Output the [X, Y] coordinate of the center of the cell containing the given text.  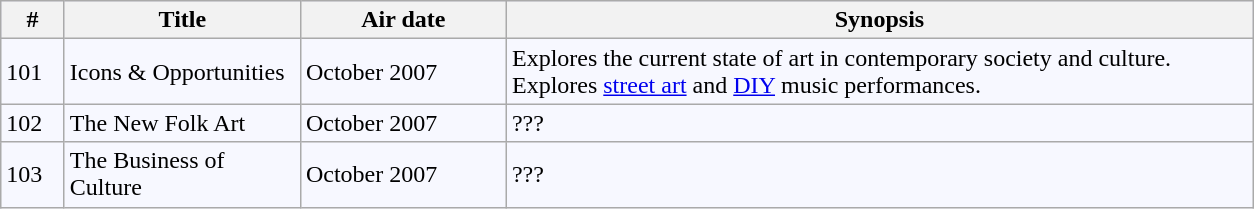
The New Folk Art [182, 123]
103 [33, 174]
101 [33, 72]
The Business of Culture [182, 174]
Air date [403, 20]
Explores the current state of art in contemporary society and culture. Explores street art and DIY music performances. [879, 72]
102 [33, 123]
# [33, 20]
Icons & Opportunities [182, 72]
Synopsis [879, 20]
Title [182, 20]
